Search for the cell housing the specified text and yield its [X, Y] center coordinate. 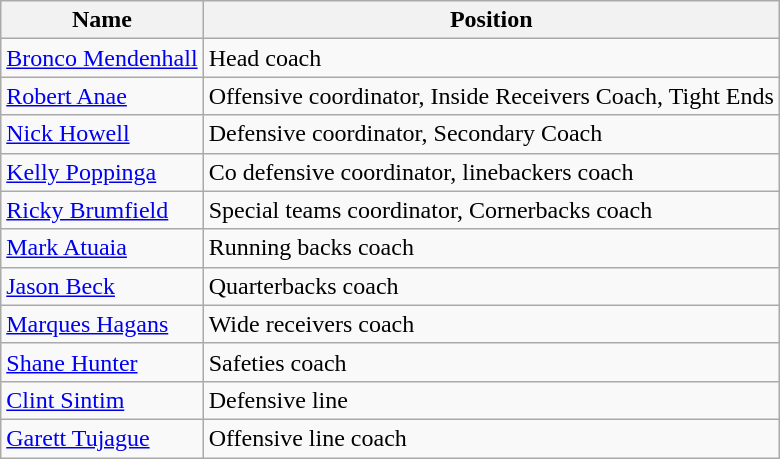
Ricky Brumfield [102, 210]
Quarterbacks coach [491, 286]
Name [102, 20]
Nick Howell [102, 134]
Clint Sintim [102, 400]
Running backs coach [491, 248]
Kelly Poppinga [102, 172]
Offensive line coach [491, 438]
Shane Hunter [102, 362]
Mark Atuaia [102, 248]
Co defensive coordinator, linebackers coach [491, 172]
Position [491, 20]
Bronco Mendenhall [102, 58]
Head coach [491, 58]
Garett Tujague [102, 438]
Safeties coach [491, 362]
Offensive coordinator, Inside Receivers Coach, Tight Ends [491, 96]
Defensive coordinator, Secondary Coach [491, 134]
Robert Anae [102, 96]
Wide receivers coach [491, 324]
Marques Hagans [102, 324]
Special teams coordinator, Cornerbacks coach [491, 210]
Defensive line [491, 400]
Jason Beck [102, 286]
